Pinpoint the cell where the given text exists, returning its [X, Y] midpoint coordinate. 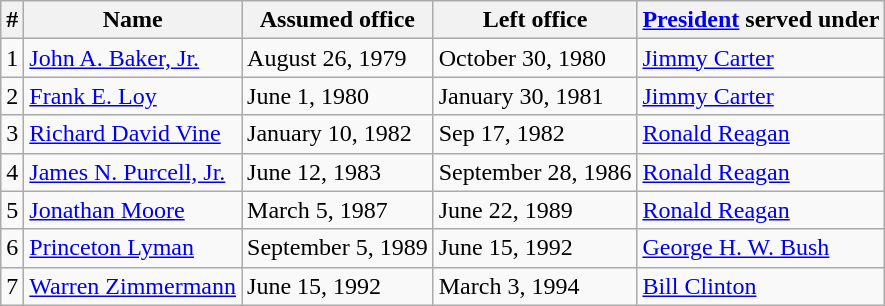
Princeton Lyman [133, 248]
June 12, 1983 [338, 172]
James N. Purcell, Jr. [133, 172]
President served under [761, 20]
7 [12, 286]
# [12, 20]
Warren Zimmermann [133, 286]
March 3, 1994 [535, 286]
George H. W. Bush [761, 248]
Bill Clinton [761, 286]
2 [12, 96]
Richard David Vine [133, 134]
September 5, 1989 [338, 248]
Frank E. Loy [133, 96]
Jonathan Moore [133, 210]
September 28, 1986 [535, 172]
June 22, 1989 [535, 210]
Assumed office [338, 20]
January 10, 1982 [338, 134]
Name [133, 20]
Sep 17, 1982 [535, 134]
John A. Baker, Jr. [133, 58]
January 30, 1981 [535, 96]
June 1, 1980 [338, 96]
6 [12, 248]
3 [12, 134]
October 30, 1980 [535, 58]
5 [12, 210]
March 5, 1987 [338, 210]
4 [12, 172]
August 26, 1979 [338, 58]
Left office [535, 20]
1 [12, 58]
